Output the (x, y) coordinate of the center of the cell containing the given text.  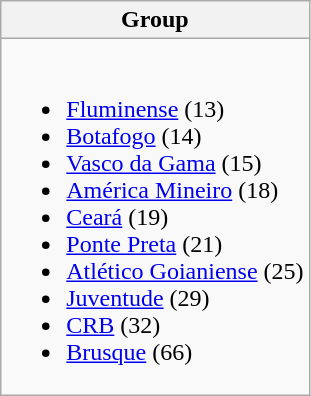
Group (155, 20)
